From the cell containing the given text, extract its center point as (x, y) coordinate. 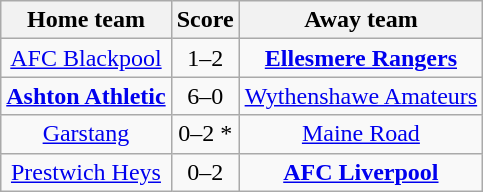
1–2 (205, 58)
Garstang (86, 134)
Ellesmere Rangers (361, 58)
Maine Road (361, 134)
0–2 (205, 172)
Score (205, 20)
Away team (361, 20)
AFC Blackpool (86, 58)
Home team (86, 20)
AFC Liverpool (361, 172)
6–0 (205, 96)
0–2 * (205, 134)
Prestwich Heys (86, 172)
Ashton Athletic (86, 96)
Wythenshawe Amateurs (361, 96)
